Scan for the cell matching the given text and deliver its [X, Y] coordinate at center. 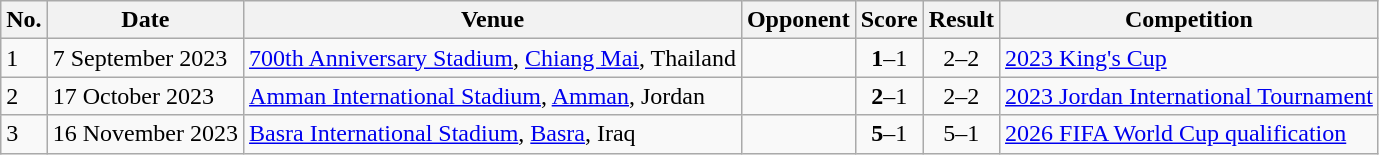
Date [145, 20]
7 September 2023 [145, 58]
Competition [1190, 20]
Basra International Stadium, Basra, Iraq [493, 134]
2023 King's Cup [1190, 58]
Score [889, 20]
2–1 [889, 96]
2026 FIFA World Cup qualification [1190, 134]
2023 Jordan International Tournament [1190, 96]
1–1 [889, 58]
Result [961, 20]
Amman International Stadium, Amman, Jordan [493, 96]
No. [24, 20]
1 [24, 58]
Opponent [798, 20]
16 November 2023 [145, 134]
Venue [493, 20]
17 October 2023 [145, 96]
700th Anniversary Stadium, Chiang Mai, Thailand [493, 58]
3 [24, 134]
2 [24, 96]
